Pinpoint the cell where the given text exists, returning its [x, y] midpoint coordinate. 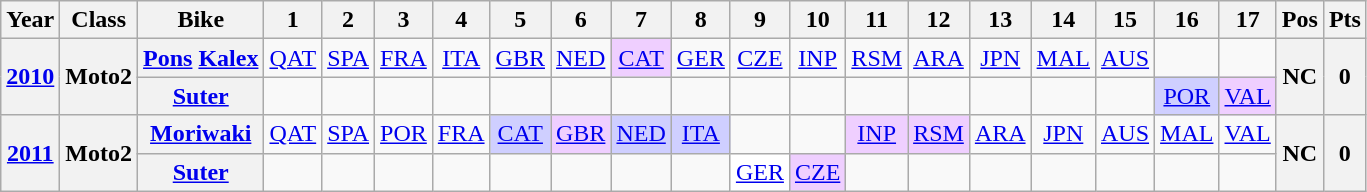
Pts [1344, 20]
8 [700, 20]
9 [760, 20]
Moriwaki [201, 134]
14 [1063, 20]
17 [1248, 20]
7 [641, 20]
12 [939, 20]
2011 [30, 153]
2010 [30, 77]
Year [30, 20]
Pons Kalex [201, 58]
6 [580, 20]
10 [817, 20]
15 [1124, 20]
Pos [1300, 20]
16 [1187, 20]
5 [520, 20]
3 [404, 20]
Bike [201, 20]
2 [348, 20]
1 [293, 20]
13 [1000, 20]
4 [461, 20]
Class [99, 20]
11 [877, 20]
